Provide the [X, Y] coordinate of the cell's center where the given text is located.  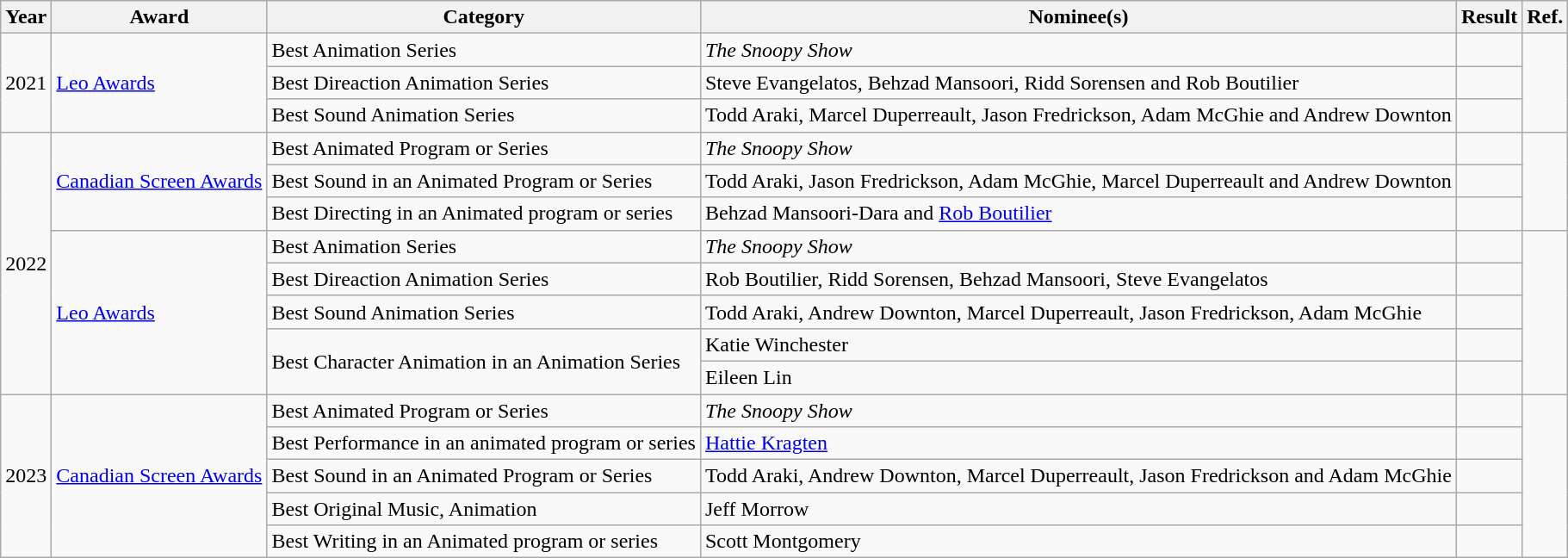
Best Performance in an animated program or series [484, 443]
Best Character Animation in an Animation Series [484, 361]
Todd Araki, Andrew Downton, Marcel Duperreault, Jason Fredrickson and Adam McGhie [1078, 476]
Scott Montgomery [1078, 542]
2023 [26, 476]
Behzad Mansoori-Dara and Rob Boutilier [1078, 214]
Katie Winchester [1078, 344]
Todd Araki, Jason Fredrickson, Adam McGhie, Marcel Duperreault and Andrew Downton [1078, 181]
Jeff Morrow [1078, 509]
Category [484, 17]
Best Original Music, Animation [484, 509]
Todd Araki, Andrew Downton, Marcel Duperreault, Jason Fredrickson, Adam McGhie [1078, 312]
2022 [26, 263]
Ref. [1545, 17]
Hattie Kragten [1078, 443]
Steve Evangelatos, Behzad Mansoori, Ridd Sorensen and Rob Boutilier [1078, 83]
Rob Boutilier, Ridd Sorensen, Behzad Mansoori, Steve Evangelatos [1078, 279]
Best Writing in an Animated program or series [484, 542]
Best Directing in an Animated program or series [484, 214]
Result [1489, 17]
Nominee(s) [1078, 17]
Year [26, 17]
Award [159, 17]
Todd Araki, Marcel Duperreault, Jason Fredrickson, Adam McGhie and Andrew Downton [1078, 115]
2021 [26, 83]
Eileen Lin [1078, 377]
